Detect which cell encompasses the target text, then output its (X, Y) center coordinate. 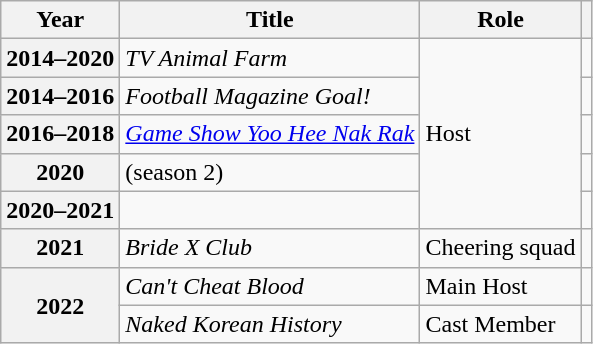
2020 (60, 172)
2014–2016 (60, 96)
2020–2021 (60, 210)
(season 2) (270, 172)
Naked Korean History (270, 324)
Football Magazine Goal! (270, 96)
2016–2018 (60, 134)
Cheering squad (500, 248)
2021 (60, 248)
Role (500, 20)
TV Animal Farm (270, 58)
2022 (60, 305)
Cast Member (500, 324)
Bride X Club (270, 248)
Game Show Yoo Hee Nak Rak (270, 134)
Title (270, 20)
Can't Cheat Blood (270, 286)
Host (500, 134)
2014–2020 (60, 58)
Main Host (500, 286)
Year (60, 20)
